Detect which cell encompasses the target text, then output its (x, y) center coordinate. 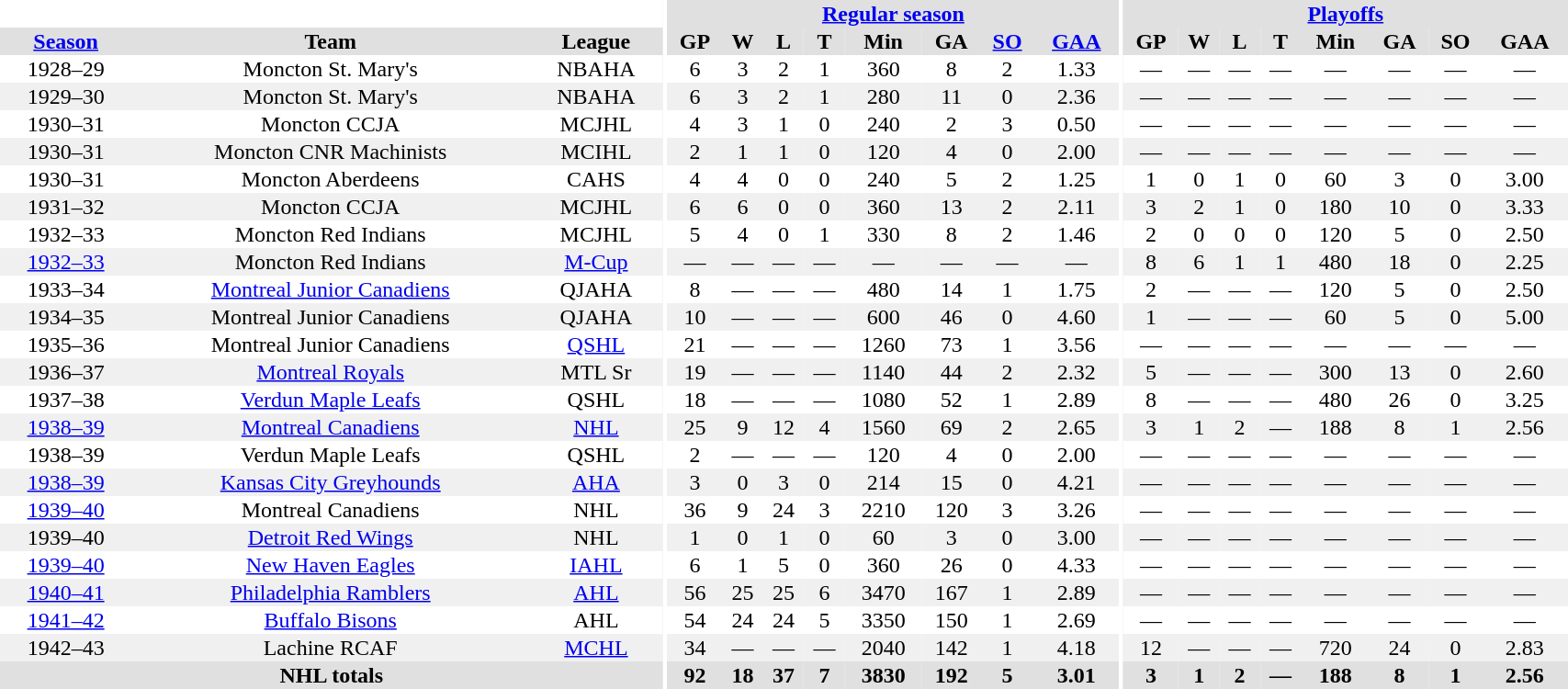
1560 (884, 427)
330 (884, 234)
Season (66, 41)
2.69 (1077, 620)
MCIHL (595, 152)
1942–43 (66, 648)
3830 (884, 675)
MTL Sr (595, 372)
2.11 (1077, 207)
1940–41 (66, 593)
2040 (884, 648)
150 (952, 620)
3.33 (1525, 207)
44 (952, 372)
300 (1336, 372)
League (595, 41)
M-Cup (595, 262)
1.33 (1077, 69)
37 (784, 675)
3.26 (1077, 510)
Philadelphia Ramblers (331, 593)
600 (884, 317)
54 (695, 620)
3.25 (1525, 400)
Kansas City Greyhounds (331, 482)
720 (1336, 648)
0.50 (1077, 124)
AHA (595, 482)
4.21 (1077, 482)
Moncton Aberdeens (331, 179)
Playoffs (1345, 14)
3.56 (1077, 344)
1936–37 (66, 372)
19 (695, 372)
36 (695, 510)
3.01 (1077, 675)
46 (952, 317)
2.32 (1077, 372)
15 (952, 482)
2.83 (1525, 648)
69 (952, 427)
2210 (884, 510)
180 (1336, 207)
1934–35 (66, 317)
167 (952, 593)
3470 (884, 593)
Team (331, 41)
Moncton CNR Machinists (331, 152)
Regular season (894, 14)
92 (695, 675)
4.18 (1077, 648)
214 (884, 482)
1.75 (1077, 289)
1929–30 (66, 96)
1140 (884, 372)
73 (952, 344)
52 (952, 400)
2.36 (1077, 96)
2.25 (1525, 262)
1.46 (1077, 234)
New Haven Eagles (331, 565)
Montreal Royals (331, 372)
2.65 (1077, 427)
4.60 (1077, 317)
11 (952, 96)
1941–42 (66, 620)
1935–36 (66, 344)
5.00 (1525, 317)
Detroit Red Wings (331, 537)
3350 (884, 620)
21 (695, 344)
1937–38 (66, 400)
34 (695, 648)
CAHS (595, 179)
192 (952, 675)
1928–29 (66, 69)
280 (884, 96)
IAHL (595, 565)
4.33 (1077, 565)
7 (824, 675)
14 (952, 289)
56 (695, 593)
142 (952, 648)
1931–32 (66, 207)
1.25 (1077, 179)
1260 (884, 344)
MCHL (595, 648)
2.60 (1525, 372)
Lachine RCAF (331, 648)
NHL totals (332, 675)
Buffalo Bisons (331, 620)
1080 (884, 400)
1933–34 (66, 289)
